From the cell containing the given text, extract its center point as (X, Y) coordinate. 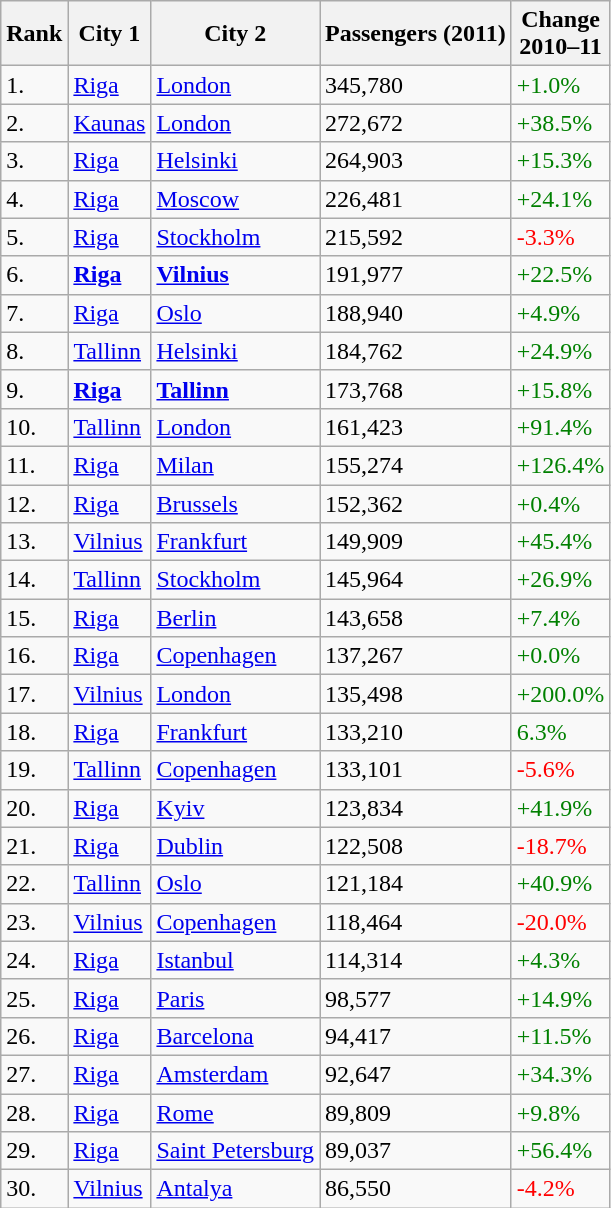
+7.4% (560, 618)
Antalya (236, 1189)
345,780 (416, 85)
+0.0% (560, 656)
Rank (34, 34)
20. (34, 808)
11. (34, 465)
118,464 (416, 922)
155,274 (416, 465)
152,362 (416, 503)
86,550 (416, 1189)
+24.9% (560, 351)
15. (34, 618)
Dublin (236, 846)
+200.0% (560, 694)
Brussels (236, 503)
10. (34, 427)
-4.2% (560, 1189)
264,903 (416, 161)
+4.9% (560, 313)
143,658 (416, 618)
Istanbul (236, 960)
+38.5% (560, 123)
12. (34, 503)
+56.4% (560, 1151)
272,672 (416, 123)
27. (34, 1074)
98,577 (416, 998)
Milan (236, 465)
21. (34, 846)
133,210 (416, 732)
122,508 (416, 846)
30. (34, 1189)
8. (34, 351)
+4.3% (560, 960)
-5.6% (560, 770)
17. (34, 694)
188,940 (416, 313)
16. (34, 656)
22. (34, 884)
23. (34, 922)
13. (34, 542)
Amsterdam (236, 1074)
89,809 (416, 1113)
+34.3% (560, 1074)
191,977 (416, 275)
Change2010–11 (560, 34)
94,417 (416, 1036)
+14.9% (560, 998)
121,184 (416, 884)
+26.9% (560, 580)
City 2 (236, 34)
135,498 (416, 694)
89,037 (416, 1151)
2. (34, 123)
226,481 (416, 199)
29. (34, 1151)
114,314 (416, 960)
Passengers (2011) (416, 34)
+0.4% (560, 503)
Moscow (236, 199)
215,592 (416, 237)
149,909 (416, 542)
Rome (236, 1113)
9. (34, 389)
Berlin (236, 618)
14. (34, 580)
1. (34, 85)
18. (34, 732)
+15.8% (560, 389)
133,101 (416, 770)
Kyiv (236, 808)
26. (34, 1036)
6. (34, 275)
+41.9% (560, 808)
123,834 (416, 808)
184,762 (416, 351)
+40.9% (560, 884)
+91.4% (560, 427)
28. (34, 1113)
+11.5% (560, 1036)
24. (34, 960)
Saint Petersburg (236, 1151)
Kaunas (110, 123)
5. (34, 237)
Paris (236, 998)
-20.0% (560, 922)
City 1 (110, 34)
6.3% (560, 732)
19. (34, 770)
+15.3% (560, 161)
25. (34, 998)
+1.0% (560, 85)
173,768 (416, 389)
145,964 (416, 580)
92,647 (416, 1074)
+45.4% (560, 542)
+126.4% (560, 465)
+22.5% (560, 275)
3. (34, 161)
161,423 (416, 427)
Barcelona (236, 1036)
137,267 (416, 656)
-3.3% (560, 237)
7. (34, 313)
4. (34, 199)
+24.1% (560, 199)
-18.7% (560, 846)
+9.8% (560, 1113)
